Extract the (X, Y) coordinate from the center of the cell holding the provided text.  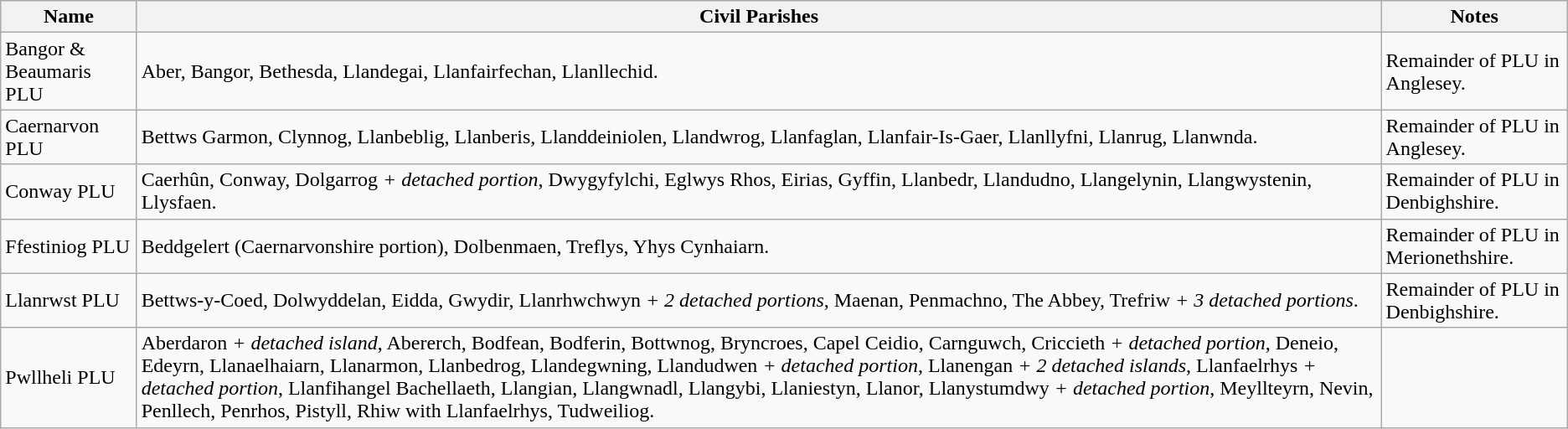
Llanrwst PLU (69, 300)
Conway PLU (69, 191)
Ffestiniog PLU (69, 246)
Civil Parishes (759, 17)
Bettws-y-Coed, Dolwyddelan, Eidda, Gwydir, Llanrhwchwyn + 2 detached portions, Maenan, Penmachno, The Abbey, Trefriw + 3 detached portions. (759, 300)
Bettws Garmon, Clynnog, Llanbeblig, Llanberis, Llanddeiniolen, Llandwrog, Llanfaglan, Llanfair-Is-Gaer, Llanllyfni, Llanrug, Llanwnda. (759, 137)
Name (69, 17)
Aber, Bangor, Bethesda, Llandegai, Llanfairfechan, Llanllechid. (759, 71)
Caernarvon PLU (69, 137)
Beddgelert (Caernarvonshire portion), Dolbenmaen, Treflys, Yhys Cynhaiarn. (759, 246)
Pwllheli PLU (69, 377)
Bangor & Beaumaris PLU (69, 71)
Notes (1474, 17)
Caerhûn, Conway, Dolgarrog + detached portion, Dwygyfylchi, Eglwys Rhos, Eirias, Gyffin, Llanbedr, Llandudno, Llangelynin, Llangwystenin, Llysfaen. (759, 191)
Remainder of PLU in Merionethshire. (1474, 246)
